Return the [X, Y] coordinate for the center point of the cell that contains the specified text.  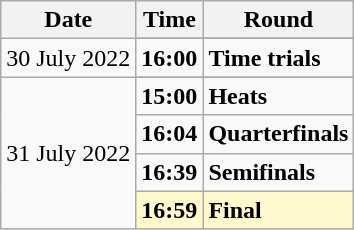
Time trials [278, 58]
Time [170, 20]
15:00 [170, 96]
30 July 2022 [68, 58]
Semifinals [278, 172]
16:04 [170, 134]
Heats [278, 96]
31 July 2022 [68, 153]
Round [278, 20]
Final [278, 210]
Date [68, 20]
16:59 [170, 210]
16:00 [170, 58]
Quarterfinals [278, 134]
16:39 [170, 172]
